Extract the [x, y] coordinate from the center of the cell holding the provided text.  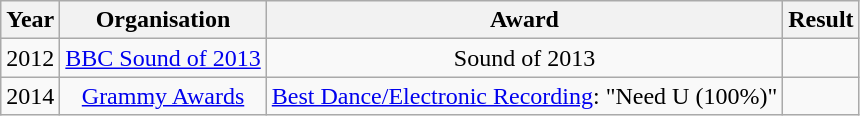
Grammy Awards [163, 96]
2014 [30, 96]
Sound of 2013 [524, 58]
Year [30, 20]
Award [524, 20]
Best Dance/Electronic Recording: "Need U (100%)" [524, 96]
BBC Sound of 2013 [163, 58]
Result [821, 20]
Organisation [163, 20]
2012 [30, 58]
